From the cell containing the given text, extract its center point as [x, y] coordinate. 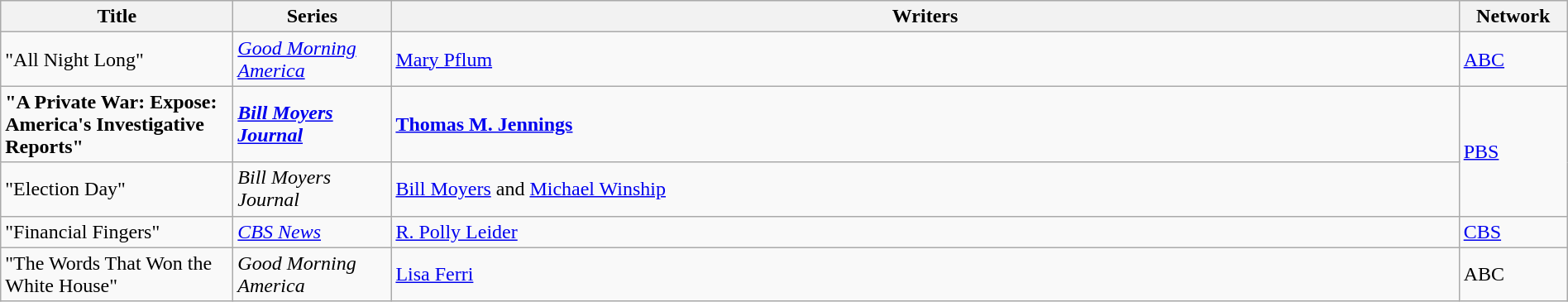
"Financial Fingers" [117, 232]
Lisa Ferri [925, 275]
Network [1513, 17]
Series [313, 17]
CBS News [313, 232]
PBS [1513, 151]
Writers [925, 17]
"A Private War: Expose: America's Investigative Reports" [117, 124]
Mary Pflum [925, 60]
"All Night Long" [117, 60]
Thomas M. Jennings [925, 124]
Title [117, 17]
"The Words That Won the White House" [117, 275]
"Election Day" [117, 189]
R. Polly Leider [925, 232]
Bill Moyers and Michael Winship [925, 189]
CBS [1513, 232]
